Provide the (x, y) coordinate of the cell's center where the given text is located.  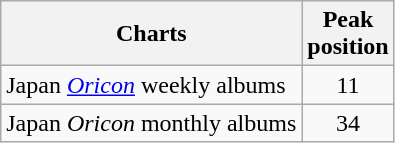
Peakposition (348, 34)
11 (348, 85)
34 (348, 123)
Japan Oricon monthly albums (152, 123)
Japan Oricon weekly albums (152, 85)
Charts (152, 34)
